Capture the cell that displays the provided text and extract its (X, Y) central coordinate. 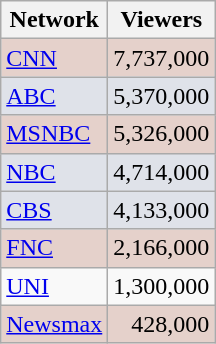
1,300,000 (162, 286)
Newsmax (54, 324)
FNC (54, 248)
2,166,000 (162, 248)
5,326,000 (162, 134)
7,737,000 (162, 58)
Viewers (162, 20)
4,714,000 (162, 172)
CNN (54, 58)
5,370,000 (162, 96)
4,133,000 (162, 210)
428,000 (162, 324)
CBS (54, 210)
ABC (54, 96)
MSNBC (54, 134)
UNI (54, 286)
Network (54, 20)
NBC (54, 172)
